Return the [X, Y] coordinate for the center point of the cell that contains the specified text.  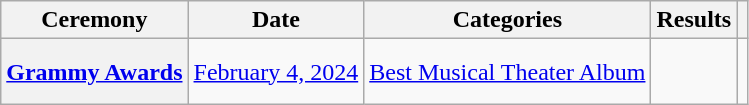
Best Musical Theater Album [508, 72]
Categories [508, 20]
Results [694, 20]
Date [276, 20]
February 4, 2024 [276, 72]
Ceremony [94, 20]
Grammy Awards [94, 72]
